Return the (X, Y) coordinate for the center point of the cell that contains the specified text.  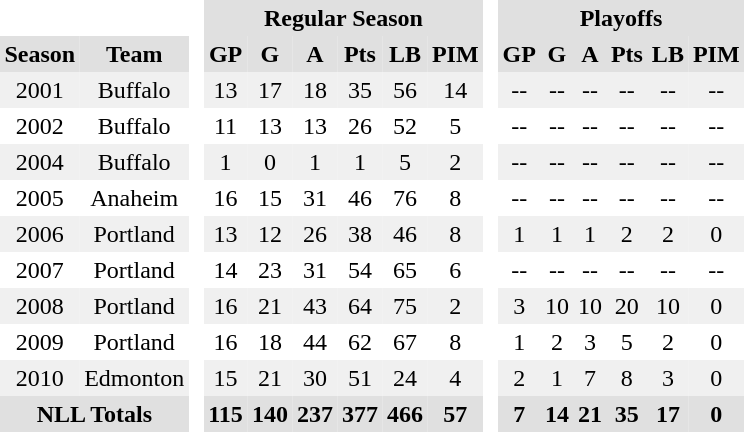
30 (314, 378)
115 (226, 414)
57 (455, 414)
2010 (40, 378)
237 (314, 414)
20 (626, 306)
2007 (40, 270)
56 (404, 90)
67 (404, 342)
11 (226, 126)
4 (455, 378)
2004 (40, 162)
54 (360, 270)
51 (360, 378)
2002 (40, 126)
377 (360, 414)
24 (404, 378)
75 (404, 306)
44 (314, 342)
62 (360, 342)
Regular Season (344, 18)
2005 (40, 198)
64 (360, 306)
Team (134, 54)
65 (404, 270)
NLL Totals (94, 414)
466 (404, 414)
2008 (40, 306)
Playoffs (621, 18)
2006 (40, 234)
43 (314, 306)
23 (270, 270)
Edmonton (134, 378)
Season (40, 54)
12 (270, 234)
Anaheim (134, 198)
76 (404, 198)
6 (455, 270)
140 (270, 414)
2009 (40, 342)
52 (404, 126)
38 (360, 234)
2001 (40, 90)
